Pinpoint the cell where the given text exists, returning its (x, y) midpoint coordinate. 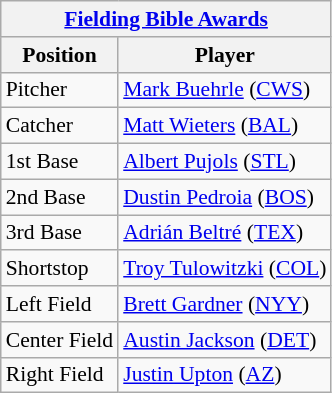
Mark Buehrle (CWS) (224, 90)
3rd Base (60, 233)
Pitcher (60, 90)
Fielding Bible Awards (166, 19)
Left Field (60, 304)
Player (224, 55)
1st Base (60, 162)
Justin Upton (AZ) (224, 375)
Austin Jackson (DET) (224, 340)
Position (60, 55)
Right Field (60, 375)
Brett Gardner (NYY) (224, 304)
Adrián Beltré (TEX) (224, 233)
Dustin Pedroia (BOS) (224, 197)
Catcher (60, 126)
2nd Base (60, 197)
Matt Wieters (BAL) (224, 126)
Albert Pujols (STL) (224, 162)
Troy Tulowitzki (COL) (224, 269)
Center Field (60, 340)
Shortstop (60, 269)
